Output the [x, y] coordinate of the center of the cell containing the given text.  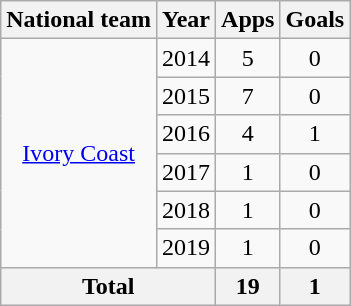
2019 [186, 248]
2017 [186, 172]
Year [186, 20]
Ivory Coast [79, 153]
4 [248, 134]
7 [248, 96]
2015 [186, 96]
2014 [186, 58]
19 [248, 286]
5 [248, 58]
2018 [186, 210]
National team [79, 20]
Apps [248, 20]
2016 [186, 134]
Goals [315, 20]
Total [108, 286]
